From the cell containing the given text, extract its center point as (X, Y) coordinate. 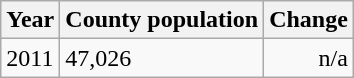
Year (30, 20)
47,026 (162, 58)
2011 (30, 58)
n/a (309, 58)
County population (162, 20)
Change (309, 20)
